Capture the cell that displays the provided text and extract its [X, Y] central coordinate. 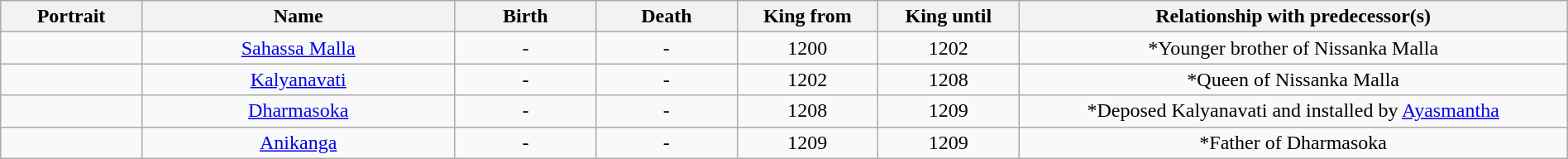
King until [949, 17]
King from [807, 17]
Sahassa Malla [298, 48]
*Queen of Nissanka Malla [1293, 79]
*Father of Dharmasoka [1293, 142]
Anikanga [298, 142]
Birth [525, 17]
Portrait [71, 17]
Death [667, 17]
Kalyanavati [298, 79]
Relationship with predecessor(s) [1293, 17]
Name [298, 17]
*Younger brother of Nissanka Malla [1293, 48]
1200 [807, 48]
*Deposed Kalyanavati and installed by Ayasmantha [1293, 111]
Dharmasoka [298, 111]
